Determine the [X, Y] coordinate at the center of the cell enclosing the given text.  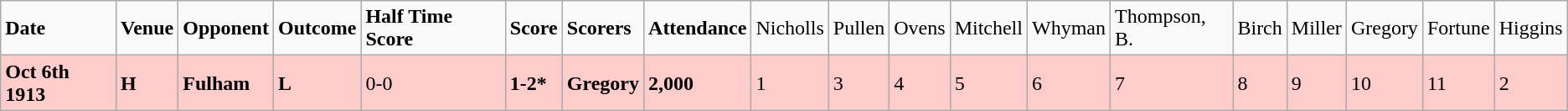
8 [1260, 82]
Birch [1260, 29]
7 [1172, 82]
9 [1317, 82]
Whyman [1069, 29]
Pullen [859, 29]
Fortune [1458, 29]
Half Time Score [433, 29]
Ovens [920, 29]
1-2* [534, 82]
L [317, 82]
2,000 [698, 82]
Higgins [1531, 29]
Venue [147, 29]
H [147, 82]
Outcome [317, 29]
Attendance [698, 29]
6 [1069, 82]
Oct 6th 1913 [59, 82]
11 [1458, 82]
10 [1384, 82]
2 [1531, 82]
Scorers [603, 29]
1 [790, 82]
4 [920, 82]
Fulham [226, 82]
0-0 [433, 82]
Score [534, 29]
Opponent [226, 29]
Date [59, 29]
5 [988, 82]
Miller [1317, 29]
Thompson, B. [1172, 29]
3 [859, 82]
Nicholls [790, 29]
Mitchell [988, 29]
